Provide the (X, Y) coordinate of the cell's center where the given text is located.  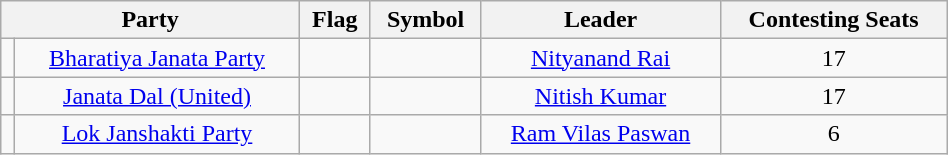
Party (150, 20)
Janata Dal (United) (158, 96)
6 (834, 134)
Ram Vilas Paswan (600, 134)
Lok Janshakti Party (158, 134)
Bharatiya Janata Party (158, 58)
Leader (600, 20)
Nitish Kumar (600, 96)
Flag (334, 20)
Contesting Seats (834, 20)
Nityanand Rai (600, 58)
Symbol (426, 20)
